Pinpoint the cell where the given text exists, returning its [x, y] midpoint coordinate. 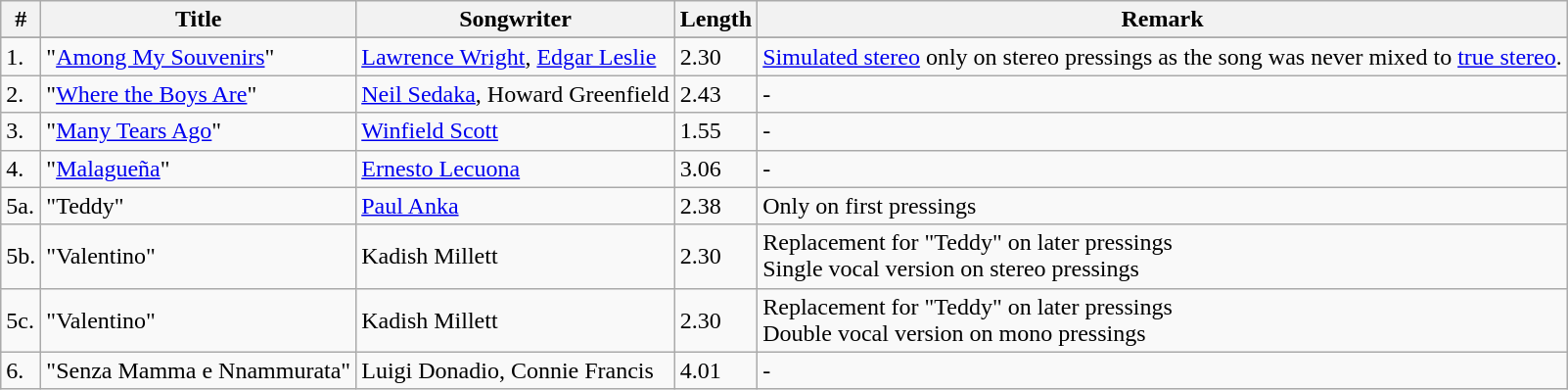
5b. [22, 257]
"Where the Boys Are" [199, 94]
"Malagueña" [199, 169]
4.01 [715, 370]
Replacement for "Teddy" on later pressingsSingle vocal version on stereo pressings [1163, 257]
1. [22, 57]
Remark [1163, 20]
2.38 [715, 206]
Ernesto Lecuona [516, 169]
3. [22, 131]
"Senza Mamma e Nnammurata" [199, 370]
Songwriter [516, 20]
4. [22, 169]
Winfield Scott [516, 131]
Lawrence Wright, Edgar Leslie [516, 57]
Title [199, 20]
# [22, 20]
2.43 [715, 94]
1.55 [715, 131]
5a. [22, 206]
Length [715, 20]
5c. [22, 319]
2. [22, 94]
"Teddy" [199, 206]
Replacement for "Teddy" on later pressingsDouble vocal version on mono pressings [1163, 319]
"Many Tears Ago" [199, 131]
6. [22, 370]
3.06 [715, 169]
Simulated stereo only on stereo pressings as the song was never mixed to true stereo. [1163, 57]
Luigi Donadio, Connie Francis [516, 370]
Only on first pressings [1163, 206]
"Among My Souvenirs" [199, 57]
Paul Anka [516, 206]
Neil Sedaka, Howard Greenfield [516, 94]
